Search for the cell housing the specified text and yield its [x, y] center coordinate. 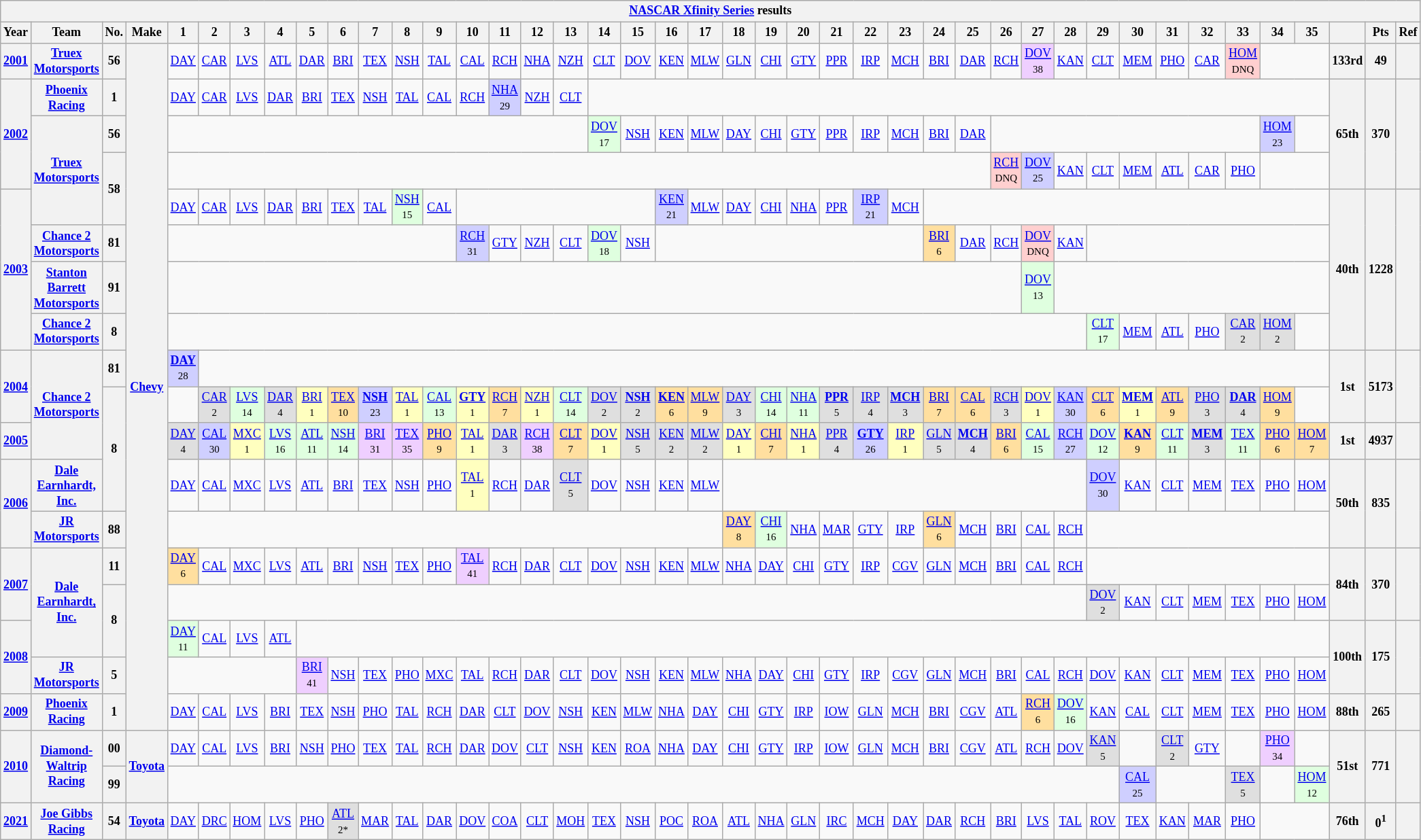
MOH [571, 822]
TAL41 [473, 566]
GTY1 [473, 405]
19 [771, 33]
Joe Gibbs Racing [67, 822]
30 [1138, 33]
Team [67, 33]
5173 [1380, 386]
MLW9 [704, 405]
CLT17 [1103, 332]
RCH27 [1070, 441]
GLN5 [940, 441]
COA [505, 822]
58 [114, 189]
25 [972, 33]
RCH3 [1006, 405]
NHA29 [505, 98]
PHO9 [439, 441]
IRP21 [870, 207]
DOV13 [1038, 287]
16 [672, 33]
DOV38 [1038, 61]
22 [870, 33]
20 [804, 33]
2010 [16, 767]
31 [1172, 33]
HOM2 [1277, 332]
175 [1380, 657]
17 [704, 33]
29 [1103, 33]
15 [638, 33]
91 [114, 287]
24 [940, 33]
HOM7 [1312, 441]
NZH1 [537, 405]
GLN6 [940, 529]
26 [1006, 33]
CAL15 [1038, 441]
84th [1348, 584]
4 [280, 33]
4937 [1380, 441]
MEM3 [1208, 441]
CLT14 [571, 405]
27 [1038, 33]
NSH5 [638, 441]
ATL9 [1172, 405]
Stanton Barrett Motorsports [67, 287]
2003 [16, 269]
GTY26 [870, 441]
PHO6 [1277, 441]
2008 [16, 657]
Year [16, 33]
DOV12 [1103, 441]
133rd [1348, 61]
3 [247, 33]
2002 [16, 135]
33 [1243, 33]
No. [114, 33]
DOV16 [1070, 712]
Diamond-Waltrip Racing [67, 767]
NHA1 [804, 441]
NHA11 [804, 405]
BRI1 [311, 405]
DOVDNQ [1038, 243]
PPR5 [837, 405]
10 [473, 33]
KEN2 [672, 441]
34 [1277, 33]
NSH2 [638, 405]
CAL30 [214, 441]
1228 [1380, 269]
01 [1380, 822]
2021 [16, 822]
TEX11 [1243, 441]
IRP1 [906, 441]
DAY4 [183, 441]
MCH3 [906, 405]
7 [375, 33]
NSH14 [343, 441]
HOMDNQ [1243, 61]
DAY11 [183, 639]
Chevy [147, 386]
CAL6 [972, 405]
KAN30 [1070, 405]
50th [1348, 504]
2006 [16, 504]
13 [571, 33]
Pts [1380, 33]
CLT11 [1172, 441]
835 [1380, 504]
CAL25 [1138, 785]
IRP4 [870, 405]
ATL2* [343, 822]
MEM1 [1138, 405]
6 [343, 33]
76th [1348, 822]
DAY3 [739, 405]
BRI7 [940, 405]
LVS16 [280, 441]
HOM9 [1277, 405]
BRI31 [375, 441]
MCH4 [972, 441]
NSH23 [375, 405]
771 [1380, 767]
Make [147, 33]
DAY6 [183, 566]
Ref [1408, 33]
TEX10 [343, 405]
32 [1208, 33]
265 [1380, 712]
BRI41 [311, 676]
TEX5 [1243, 785]
CHI7 [771, 441]
2004 [16, 386]
28 [1070, 33]
CLT7 [571, 441]
TEX35 [407, 441]
2009 [16, 712]
PHO34 [1277, 748]
CLT2 [1172, 748]
CLT5 [571, 485]
ATL11 [311, 441]
PHO3 [1208, 405]
DOV18 [604, 243]
LVS14 [247, 405]
21 [837, 33]
2 [214, 33]
CHI16 [771, 529]
54 [114, 822]
DAY1 [739, 441]
RCHDNQ [1006, 171]
DOV25 [1038, 171]
DAY8 [739, 529]
DOV30 [1103, 485]
51st [1348, 767]
MLW2 [704, 441]
DOV17 [604, 134]
KEN21 [672, 207]
RCH7 [505, 405]
ROV [1103, 822]
18 [739, 33]
CAL13 [439, 405]
PPR4 [837, 441]
35 [1312, 33]
14 [604, 33]
9 [439, 33]
KAN9 [1138, 441]
65th [1348, 135]
00 [114, 748]
2005 [16, 441]
IRC [837, 822]
88th [1348, 712]
DAR3 [505, 441]
RCH38 [537, 441]
HOM23 [1277, 134]
2007 [16, 584]
KEN6 [672, 405]
DRC [214, 822]
40th [1348, 269]
POC [672, 822]
100th [1348, 657]
RCH6 [1038, 712]
CHI14 [771, 405]
NASCAR Xfinity Series results [710, 11]
2001 [16, 61]
KAN5 [1103, 748]
99 [114, 785]
RCH31 [473, 243]
49 [1380, 61]
NSH15 [407, 207]
88 [114, 529]
12 [537, 33]
HOM12 [1312, 785]
MXC1 [247, 441]
CLT6 [1103, 405]
DAY28 [183, 368]
23 [906, 33]
